Pinpoint the cell where the given text exists, returning its [X, Y] midpoint coordinate. 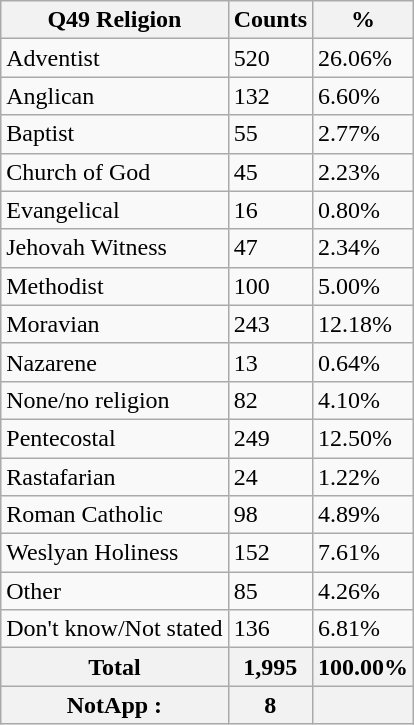
Q49 Religion [114, 20]
12.18% [364, 324]
520 [270, 58]
45 [270, 172]
6.60% [364, 96]
2.77% [364, 134]
100.00% [364, 667]
152 [270, 553]
1,995 [270, 667]
1.22% [364, 477]
Methodist [114, 286]
Nazarene [114, 362]
5.00% [364, 286]
8 [270, 705]
6.81% [364, 629]
2.34% [364, 248]
100 [270, 286]
16 [270, 210]
NotApp : [114, 705]
98 [270, 515]
Pentecostal [114, 438]
Roman Catholic [114, 515]
24 [270, 477]
Church of God [114, 172]
Adventist [114, 58]
26.06% [364, 58]
7.61% [364, 553]
85 [270, 591]
% [364, 20]
Don't know/Not stated [114, 629]
Other [114, 591]
Anglican [114, 96]
243 [270, 324]
0.64% [364, 362]
249 [270, 438]
136 [270, 629]
Jehovah Witness [114, 248]
2.23% [364, 172]
55 [270, 134]
Rastafarian [114, 477]
0.80% [364, 210]
12.50% [364, 438]
Total [114, 667]
Evangelical [114, 210]
4.10% [364, 400]
Baptist [114, 134]
Moravian [114, 324]
47 [270, 248]
82 [270, 400]
132 [270, 96]
Counts [270, 20]
4.89% [364, 515]
None/no religion [114, 400]
4.26% [364, 591]
13 [270, 362]
Weslyan Holiness [114, 553]
